Capture the cell that displays the provided text and extract its (X, Y) central coordinate. 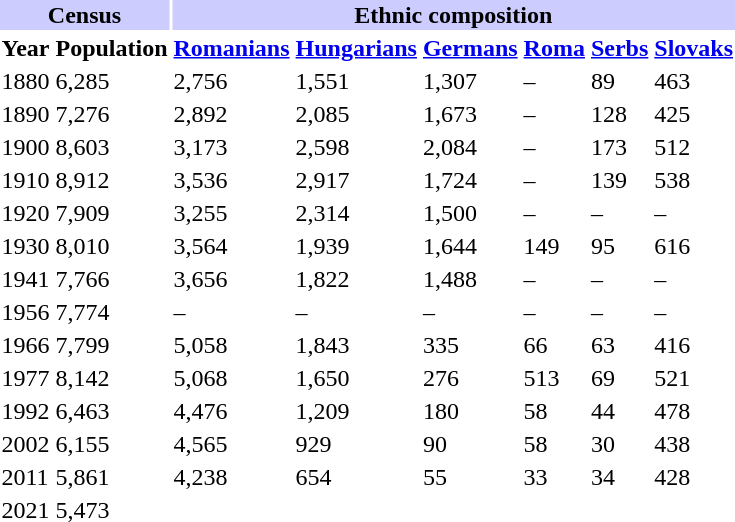
3,536 (232, 180)
4,565 (232, 444)
Population (112, 48)
513 (554, 378)
438 (694, 444)
33 (554, 477)
2,598 (356, 147)
2,084 (470, 147)
428 (694, 477)
478 (694, 411)
2,756 (232, 81)
1956 (26, 312)
90 (470, 444)
8,010 (112, 246)
Romanians (232, 48)
1,724 (470, 180)
2002 (26, 444)
1,673 (470, 114)
276 (470, 378)
1,650 (356, 378)
1,209 (356, 411)
616 (694, 246)
1941 (26, 279)
1880 (26, 81)
1,307 (470, 81)
1992 (26, 411)
34 (619, 477)
8,603 (112, 147)
Slovaks (694, 48)
1,551 (356, 81)
5,861 (112, 477)
654 (356, 477)
3,564 (232, 246)
1,488 (470, 279)
69 (619, 378)
538 (694, 180)
929 (356, 444)
6,155 (112, 444)
7,276 (112, 114)
Year (26, 48)
8,142 (112, 378)
63 (619, 345)
7,909 (112, 213)
1966 (26, 345)
6,463 (112, 411)
44 (619, 411)
30 (619, 444)
335 (470, 345)
2,314 (356, 213)
4,238 (232, 477)
55 (470, 477)
2,917 (356, 180)
521 (694, 378)
173 (619, 147)
128 (619, 114)
1,822 (356, 279)
7,799 (112, 345)
416 (694, 345)
89 (619, 81)
Germans (470, 48)
1,843 (356, 345)
1,939 (356, 246)
2011 (26, 477)
5,068 (232, 378)
1900 (26, 147)
66 (554, 345)
Roma (554, 48)
1930 (26, 246)
7,774 (112, 312)
1920 (26, 213)
139 (619, 180)
463 (694, 81)
3,656 (232, 279)
Serbs (619, 48)
2,085 (356, 114)
6,285 (112, 81)
1,644 (470, 246)
1890 (26, 114)
3,173 (232, 147)
5,058 (232, 345)
149 (554, 246)
95 (619, 246)
8,912 (112, 180)
4,476 (232, 411)
512 (694, 147)
7,766 (112, 279)
1910 (26, 180)
Ethnic composition (453, 15)
Census (84, 15)
425 (694, 114)
Hungarians (356, 48)
1,500 (470, 213)
3,255 (232, 213)
180 (470, 411)
1977 (26, 378)
2,892 (232, 114)
